Pinpoint the cell where the given text exists, returning its [X, Y] midpoint coordinate. 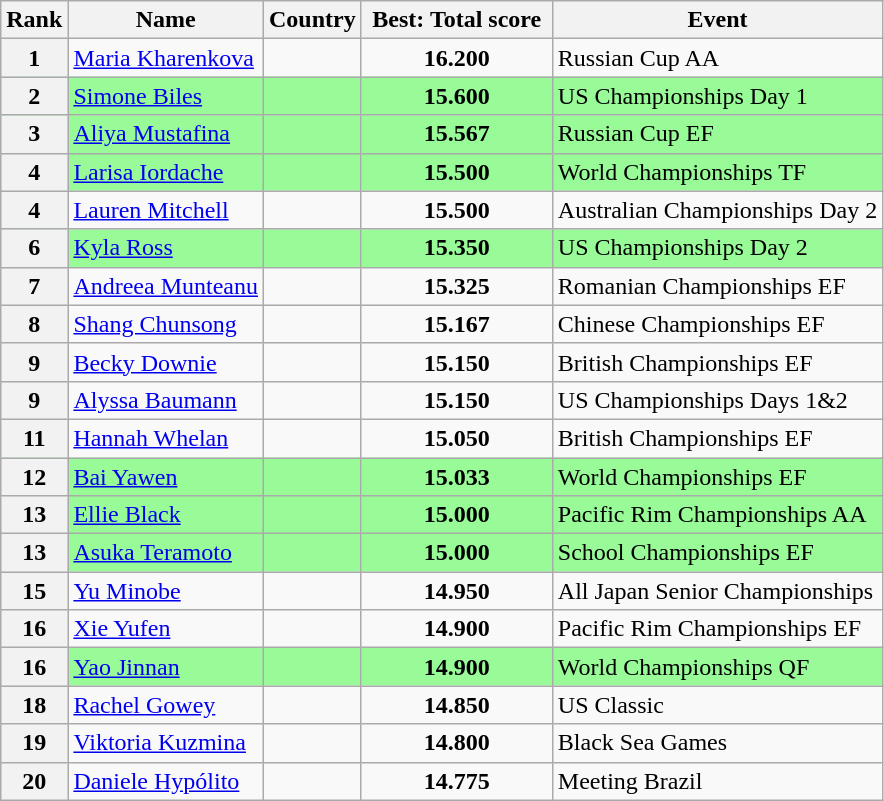
Black Sea Games [717, 743]
School Championships EF [717, 553]
Australian Championships Day 2 [717, 210]
Rank [34, 20]
Russian Cup EF [717, 134]
World Championships TF [717, 172]
15.050 [456, 438]
14.800 [456, 743]
Best: Total score [456, 20]
US Championships Days 1&2 [717, 400]
World Championships QF [717, 667]
20 [34, 781]
Romanian Championships EF [717, 286]
Becky Downie [166, 362]
Russian Cup AA [717, 58]
15 [34, 591]
16.200 [456, 58]
12 [34, 477]
15.167 [456, 324]
Ellie Black [166, 515]
Chinese Championships EF [717, 324]
15.325 [456, 286]
Name [166, 20]
Yu Minobe [166, 591]
3 [34, 134]
US Championships Day 2 [717, 248]
Yao Jinnan [166, 667]
6 [34, 248]
7 [34, 286]
US Classic [717, 705]
8 [34, 324]
Meeting Brazil [717, 781]
Hannah Whelan [166, 438]
Lauren Mitchell [166, 210]
15.033 [456, 477]
Pacific Rim Championships AA [717, 515]
15.350 [456, 248]
World Championships EF [717, 477]
Simone Biles [166, 96]
1 [34, 58]
14.775 [456, 781]
Country [313, 20]
Larisa Iordache [166, 172]
Viktoria Kuzmina [166, 743]
Xie Yufen [166, 629]
Asuka Teramoto [166, 553]
Maria Kharenkova [166, 58]
Kyla Ross [166, 248]
15.600 [456, 96]
Pacific Rim Championships EF [717, 629]
14.850 [456, 705]
14.950 [456, 591]
2 [34, 96]
Daniele Hypólito [166, 781]
Shang Chunsong [166, 324]
US Championships Day 1 [717, 96]
Alyssa Baumann [166, 400]
Event [717, 20]
All Japan Senior Championships [717, 591]
18 [34, 705]
15.567 [456, 134]
Rachel Gowey [166, 705]
11 [34, 438]
Aliya Mustafina [166, 134]
Bai Yawen [166, 477]
19 [34, 743]
Andreea Munteanu [166, 286]
